Pinpoint the cell where the given text exists, returning its [X, Y] midpoint coordinate. 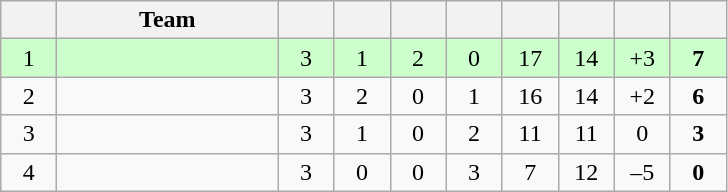
16 [530, 96]
4 [29, 172]
6 [698, 96]
12 [586, 172]
17 [530, 58]
Team [168, 20]
+2 [642, 96]
–5 [642, 172]
+3 [642, 58]
